Capture the cell that displays the provided text and extract its [x, y] central coordinate. 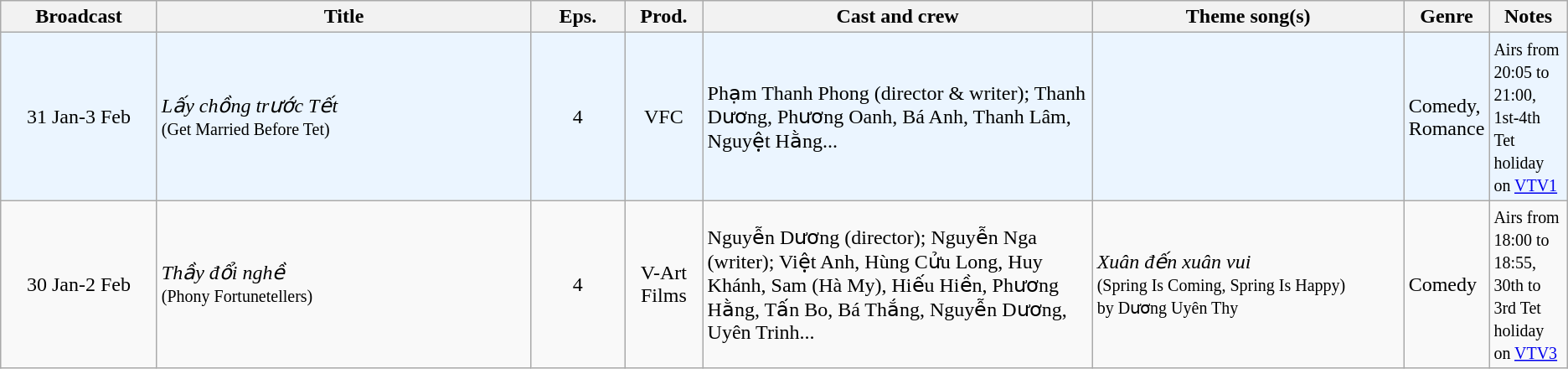
Genre [1447, 17]
Theme song(s) [1248, 17]
Comedy [1447, 284]
Xuân đến xuân vui (Spring Is Coming, Spring Is Happy)by Dương Uyên Thy [1248, 284]
30 Jan-2 Feb [79, 284]
Phạm Thanh Phong (director & writer); Thanh Dương, Phương Oanh, Bá Anh, Thanh Lâm, Nguyệt Hằng... [898, 117]
Thầy đổi nghề (Phony Fortunetellers) [343, 284]
Broadcast [79, 17]
Airs from 20:05 to 21:00, 1st-4th Tet holiday on VTV1 [1528, 117]
Eps. [578, 17]
Title [343, 17]
V-Art Films [663, 284]
Prod. [663, 17]
31 Jan-3 Feb [79, 117]
Notes [1528, 17]
Comedy, Romance [1447, 117]
Airs from 18:00 to 18:55, 30th to 3rd Tet holiday on VTV3 [1528, 284]
Cast and crew [898, 17]
Lấy chồng trước Tết (Get Married Before Tet) [343, 117]
VFC [663, 117]
